Capture the cell that displays the provided text and extract its (x, y) central coordinate. 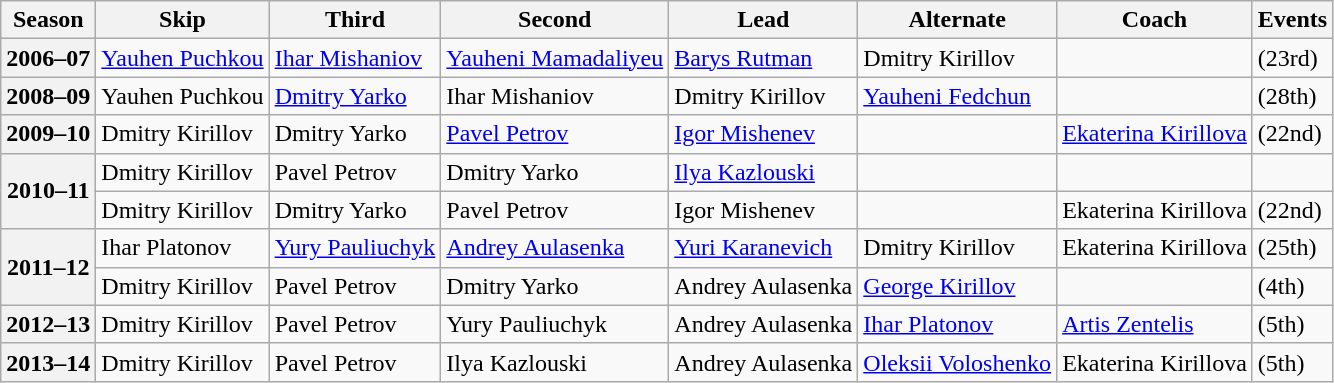
Artis Zentelis (1155, 324)
(28th) (1292, 96)
2011–12 (48, 267)
(25th) (1292, 248)
Alternate (958, 20)
(23rd) (1292, 58)
George Kirillov (958, 286)
2012–13 (48, 324)
Second (555, 20)
Yauheni Mamadaliyeu (555, 58)
Season (48, 20)
Events (1292, 20)
2010–11 (48, 191)
Coach (1155, 20)
Oleksii Voloshenko (958, 362)
Barys Rutman (764, 58)
2013–14 (48, 362)
Skip (182, 20)
(4th) (1292, 286)
2008–09 (48, 96)
Yuri Karanevich (764, 248)
Lead (764, 20)
Third (355, 20)
2009–10 (48, 134)
Yauheni Fedchun (958, 96)
2006–07 (48, 58)
